For the text-containing cell, return its midpoint in (X, Y) coordinate format. 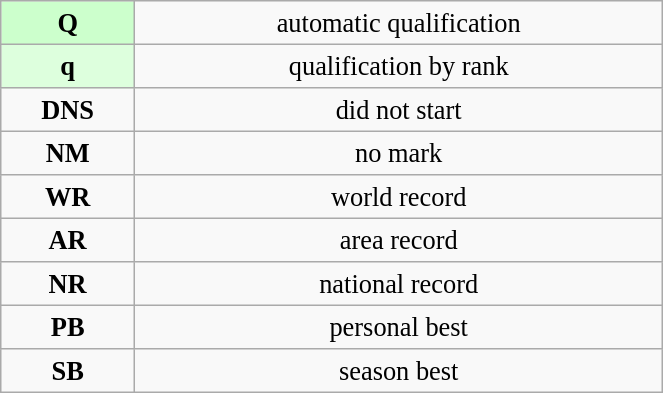
NM (68, 153)
area record (399, 240)
NR (68, 284)
personal best (399, 327)
season best (399, 371)
q (68, 66)
AR (68, 240)
did not start (399, 109)
automatic qualification (399, 22)
SB (68, 371)
no mark (399, 153)
WR (68, 197)
qualification by rank (399, 66)
Q (68, 22)
DNS (68, 109)
PB (68, 327)
world record (399, 197)
national record (399, 284)
